Determine the [X, Y] coordinate at the center of the cell enclosing the given text.  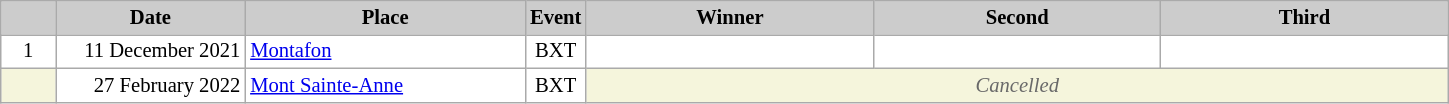
11 December 2021 [151, 51]
Third [1304, 17]
Winner [730, 17]
Date [151, 17]
Place [385, 17]
27 February 2022 [151, 85]
1 [28, 51]
Second [1018, 17]
Event [556, 17]
Montafon [385, 51]
Cancelled [1017, 85]
Mont Sainte-Anne [385, 85]
